Scan for the cell matching the given text and deliver its [x, y] coordinate at center. 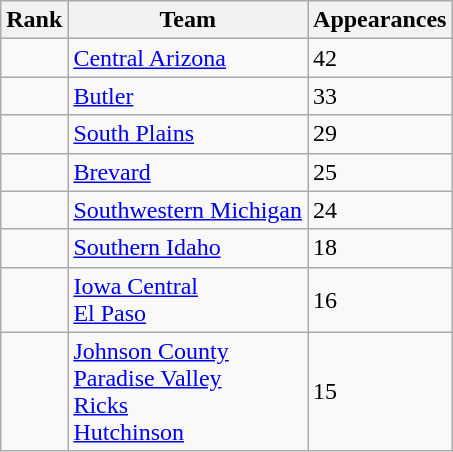
Iowa CentralEl Paso [188, 300]
33 [380, 96]
Johnson CountyParadise ValleyRicksHutchinson [188, 392]
Southern Idaho [188, 248]
Rank [34, 20]
16 [380, 300]
24 [380, 210]
Southwestern Michigan [188, 210]
Appearances [380, 20]
Central Arizona [188, 58]
29 [380, 134]
25 [380, 172]
42 [380, 58]
18 [380, 248]
15 [380, 392]
Team [188, 20]
Brevard [188, 172]
Butler [188, 96]
South Plains [188, 134]
